Determine the [x, y] coordinate at the center of the cell enclosing the given text.  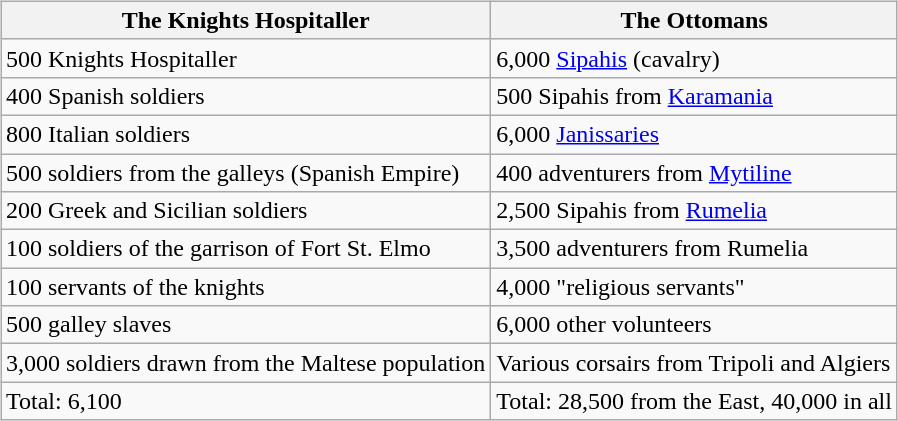
6,000 Janissaries [694, 134]
500 soldiers from the galleys (Spanish Empire) [245, 173]
6,000 Sipahis (cavalry) [694, 58]
500 Sipahis from Karamania [694, 96]
Total: 28,500 from the East, 40,000 in all [694, 401]
400 Spanish soldiers [245, 96]
100 servants of the knights [245, 287]
3,500 adventurers from Rumelia [694, 249]
6,000 other volunteers [694, 325]
200 Greek and Sicilian soldiers [245, 211]
100 soldiers of the garrison of Fort St. Elmo [245, 249]
4,000 "religious servants" [694, 287]
The Knights Hospitaller [245, 20]
500 galley slaves [245, 325]
The Ottomans [694, 20]
800 Italian soldiers [245, 134]
500 Knights Hospitaller [245, 58]
Total: 6,100 [245, 401]
3,000 soldiers drawn from the Maltese population [245, 363]
2,500 Sipahis from Rumelia [694, 211]
Various corsairs from Tripoli and Algiers [694, 363]
400 adventurers from Mytiline [694, 173]
